Return the (x, y) coordinate for the center point of the cell that contains the specified text.  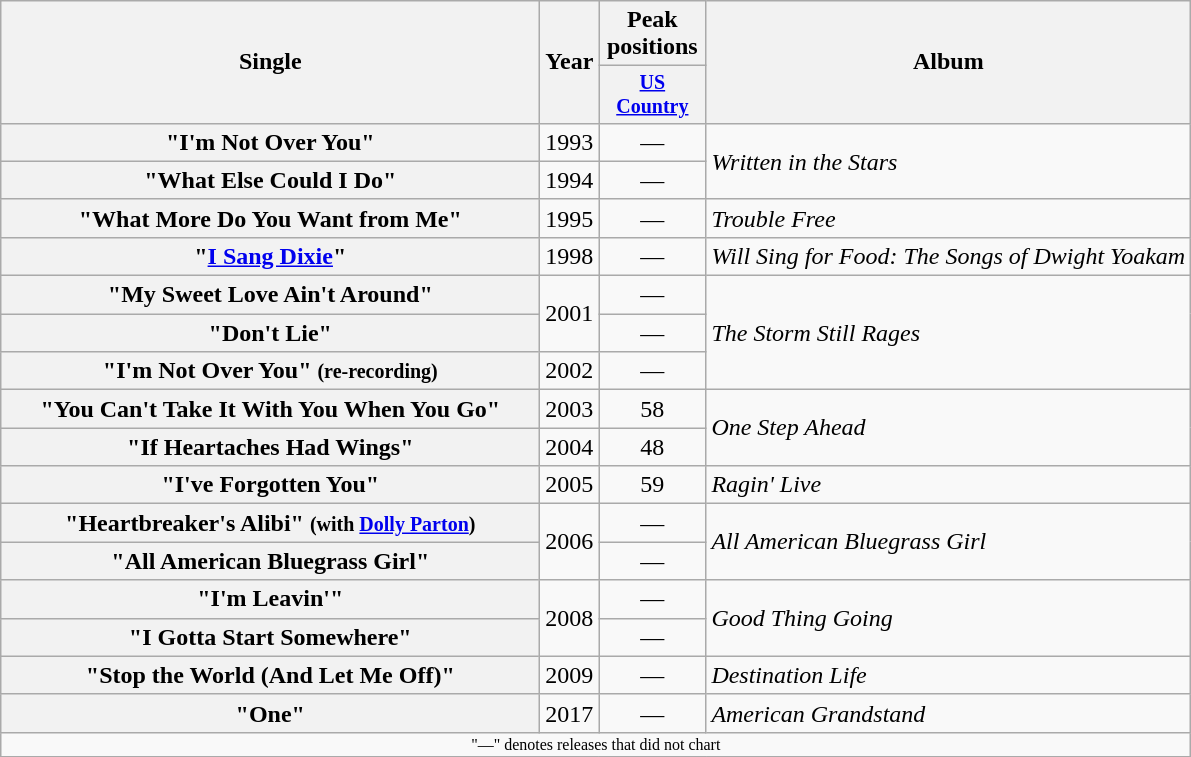
"I've Forgotten You" (270, 485)
2017 (570, 713)
American Grandstand (948, 713)
2009 (570, 675)
"I Gotta Start Somewhere" (270, 637)
Peak positions (652, 34)
All American Bluegrass Girl (948, 542)
"You Can't Take It With You When You Go" (270, 409)
One Step Ahead (948, 428)
1993 (570, 142)
"My Sweet Love Ain't Around" (270, 295)
"Stop the World (And Let Me Off)" (270, 675)
"Don't Lie" (270, 333)
Destination Life (948, 675)
"All American Bluegrass Girl" (270, 561)
"I'm Leavin'" (270, 599)
2001 (570, 314)
1995 (570, 218)
2004 (570, 447)
Year (570, 62)
1998 (570, 256)
1994 (570, 180)
2003 (570, 409)
Good Thing Going (948, 618)
48 (652, 447)
Will Sing for Food: The Songs of Dwight Yoakam (948, 256)
Single (270, 62)
59 (652, 485)
Trouble Free (948, 218)
The Storm Still Rages (948, 333)
Written in the Stars (948, 161)
"What More Do You Want from Me" (270, 218)
"I'm Not Over You" (270, 142)
"If Heartaches Had Wings" (270, 447)
"One" (270, 713)
"—" denotes releases that did not chart (596, 744)
Ragin' Live (948, 485)
2005 (570, 485)
2008 (570, 618)
Album (948, 62)
2006 (570, 542)
"I'm Not Over You" (re-recording) (270, 371)
"What Else Could I Do" (270, 180)
"Heartbreaker's Alibi" (with Dolly Parton) (270, 523)
58 (652, 409)
2002 (570, 371)
"I Sang Dixie" (270, 256)
US Country (652, 94)
